Find where the given text appears and provide that cell's center as [X, Y] coordinate. 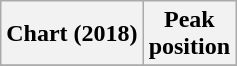
Chart (2018) [72, 34]
Peakposition [189, 34]
